Find where the given text appears and provide that cell's center as [x, y] coordinate. 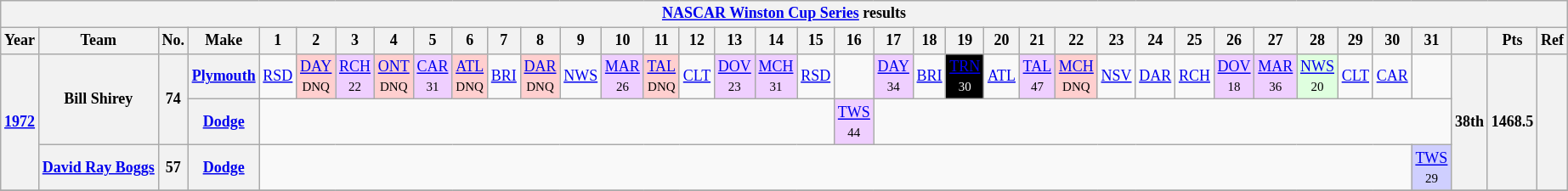
5 [433, 41]
12 [697, 41]
2 [316, 41]
TRN30 [965, 76]
TWS29 [1431, 167]
Bill Shirey [99, 98]
MAR36 [1276, 76]
57 [173, 167]
Pts [1512, 41]
20 [1002, 41]
MCHDNQ [1077, 76]
Ref [1553, 41]
27 [1276, 41]
DAY34 [893, 76]
Plymouth [224, 76]
RCH22 [355, 76]
30 [1392, 41]
3 [355, 41]
23 [1117, 41]
NWS [581, 76]
9 [581, 41]
ATLDNQ [470, 76]
DAR [1156, 76]
1972 [20, 122]
15 [816, 41]
25 [1195, 41]
MAR26 [623, 76]
1468.5 [1512, 122]
10 [623, 41]
26 [1234, 41]
MCH31 [776, 76]
7 [503, 41]
DAYDNQ [316, 76]
TALDNQ [661, 76]
28 [1317, 41]
38th [1470, 122]
Make [224, 41]
Team [99, 41]
CAR31 [433, 76]
17 [893, 41]
NWS20 [1317, 76]
8 [541, 41]
4 [393, 41]
DOV23 [734, 76]
29 [1355, 41]
1 [278, 41]
14 [776, 41]
CAR [1392, 76]
ONTDNQ [393, 76]
24 [1156, 41]
31 [1431, 41]
TWS44 [855, 122]
NSV [1117, 76]
19 [965, 41]
21 [1037, 41]
TAL47 [1037, 76]
ATL [1002, 76]
No. [173, 41]
16 [855, 41]
13 [734, 41]
DOV18 [1234, 76]
David Ray Boggs [99, 167]
RCH [1195, 76]
NASCAR Winston Cup Series results [784, 14]
22 [1077, 41]
DARDNQ [541, 76]
74 [173, 98]
11 [661, 41]
18 [930, 41]
6 [470, 41]
Year [20, 41]
